Return the (X, Y) coordinate for the center point of the cell that contains the specified text.  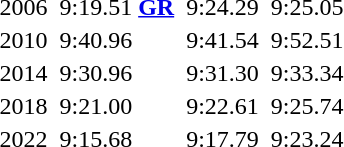
9:22.61 (223, 106)
9:21.00 (117, 106)
9:40.96 (117, 40)
9:30.96 (117, 73)
9:31.30 (223, 73)
9:41.54 (223, 40)
